Determine the (x, y) coordinate at the center of the cell enclosing the given text.  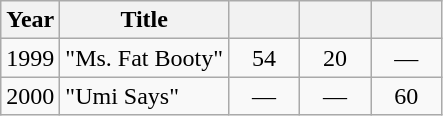
2000 (30, 96)
20 (336, 58)
Year (30, 20)
1999 (30, 58)
54 (264, 58)
60 (406, 96)
"Ms. Fat Booty" (144, 58)
Title (144, 20)
"Umi Says" (144, 96)
